Return the (x, y) coordinate for the center point of the cell that contains the specified text.  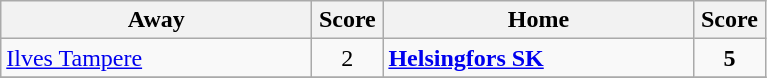
Ilves Tampere (156, 58)
Home (538, 20)
Away (156, 20)
5 (730, 58)
Helsingfors SK (538, 58)
2 (348, 58)
